Detect which cell encompasses the target text, then output its (x, y) center coordinate. 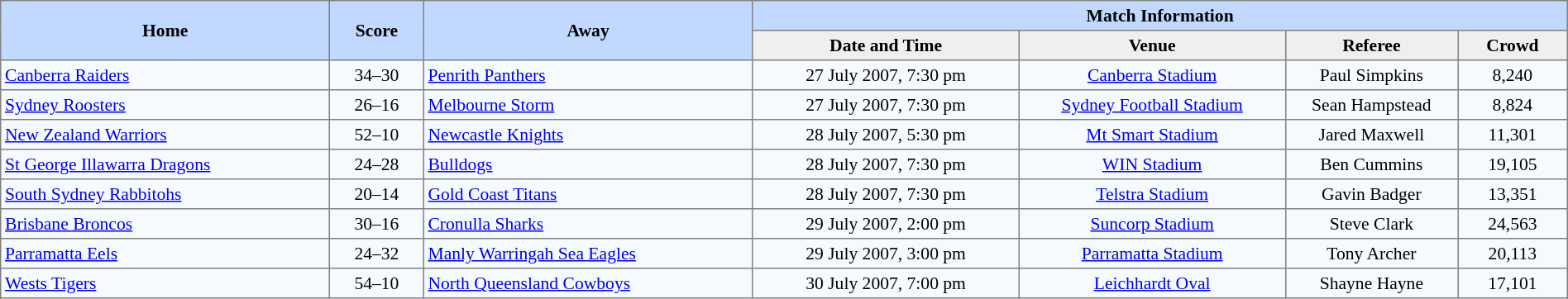
WIN Stadium (1152, 164)
Paul Simpkins (1371, 75)
Ben Cummins (1371, 164)
Gold Coast Titans (588, 194)
30–16 (377, 224)
Brisbane Broncos (165, 224)
Sean Hampstead (1371, 105)
Melbourne Storm (588, 105)
Leichhardt Oval (1152, 283)
Shayne Hayne (1371, 283)
28 July 2007, 5:30 pm (886, 135)
29 July 2007, 3:00 pm (886, 254)
Date and Time (886, 45)
20–14 (377, 194)
24–28 (377, 164)
29 July 2007, 2:00 pm (886, 224)
New Zealand Warriors (165, 135)
Jared Maxwell (1371, 135)
26–16 (377, 105)
Tony Archer (1371, 254)
Canberra Stadium (1152, 75)
Referee (1371, 45)
Wests Tigers (165, 283)
8,240 (1513, 75)
Manly Warringah Sea Eagles (588, 254)
Penrith Panthers (588, 75)
Bulldogs (588, 164)
Venue (1152, 45)
Parramatta Stadium (1152, 254)
17,101 (1513, 283)
Telstra Stadium (1152, 194)
Score (377, 31)
24–32 (377, 254)
13,351 (1513, 194)
Sydney Roosters (165, 105)
Newcastle Knights (588, 135)
South Sydney Rabbitohs (165, 194)
Suncorp Stadium (1152, 224)
Cronulla Sharks (588, 224)
34–30 (377, 75)
54–10 (377, 283)
Home (165, 31)
Steve Clark (1371, 224)
30 July 2007, 7:00 pm (886, 283)
19,105 (1513, 164)
Match Information (1159, 16)
52–10 (377, 135)
24,563 (1513, 224)
Away (588, 31)
Sydney Football Stadium (1152, 105)
Gavin Badger (1371, 194)
Crowd (1513, 45)
St George Illawarra Dragons (165, 164)
Parramatta Eels (165, 254)
11,301 (1513, 135)
20,113 (1513, 254)
Mt Smart Stadium (1152, 135)
Canberra Raiders (165, 75)
8,824 (1513, 105)
North Queensland Cowboys (588, 283)
